Return the [X, Y] coordinate for the center point of the cell that contains the specified text.  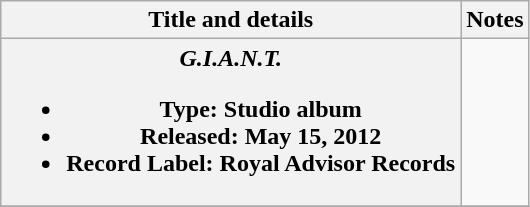
Notes [495, 20]
Title and details [231, 20]
G.I.A.N.T.Type: Studio albumReleased: May 15, 2012Record Label: Royal Advisor Records [231, 122]
